Identify which cell holds the provided text, then report its (x, y) central coordinate. 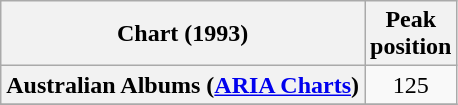
Peakposition (411, 34)
Chart (1993) (183, 34)
125 (411, 85)
Australian Albums (ARIA Charts) (183, 85)
